Pinpoint the cell where the given text exists, returning its (x, y) midpoint coordinate. 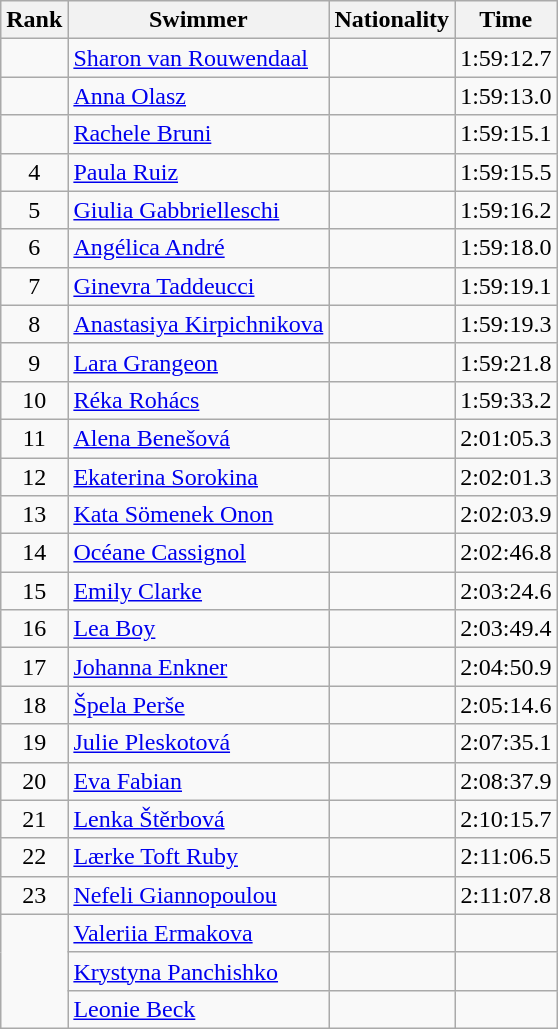
13 (34, 515)
16 (34, 629)
11 (34, 438)
15 (34, 591)
8 (34, 324)
Anastasiya Kirpichnikova (198, 324)
5 (34, 210)
Lærke Toft Ruby (198, 857)
2:11:07.8 (506, 895)
4 (34, 172)
2:05:14.6 (506, 705)
Kata Sömenek Onon (198, 515)
Leonie Beck (198, 1009)
1:59:19.1 (506, 286)
Rachele Bruni (198, 134)
Océane Cassignol (198, 553)
Time (506, 20)
1:59:21.8 (506, 362)
Ginevra Taddeucci (198, 286)
Giulia Gabbrielleschi (198, 210)
2:04:50.9 (506, 667)
6 (34, 248)
Alena Benešová (198, 438)
2:03:24.6 (506, 591)
Špela Perše (198, 705)
Réka Rohács (198, 400)
2:02:46.8 (506, 553)
Swimmer (198, 20)
Lea Boy (198, 629)
14 (34, 553)
Lara Grangeon (198, 362)
2:03:49.4 (506, 629)
Ekaterina Sorokina (198, 477)
Lenka Štěrbová (198, 819)
9 (34, 362)
2:01:05.3 (506, 438)
2:08:37.9 (506, 781)
Rank (34, 20)
Nefeli Giannopoulou (198, 895)
1:59:19.3 (506, 324)
17 (34, 667)
18 (34, 705)
1:59:18.0 (506, 248)
2:02:03.9 (506, 515)
Emily Clarke (198, 591)
Anna Olasz (198, 96)
12 (34, 477)
Sharon van Rouwendaal (198, 58)
2:07:35.1 (506, 743)
Johanna Enkner (198, 667)
22 (34, 857)
2:11:06.5 (506, 857)
21 (34, 819)
1:59:15.5 (506, 172)
Krystyna Panchishko (198, 971)
1:59:16.2 (506, 210)
7 (34, 286)
Eva Fabian (198, 781)
Angélica André (198, 248)
Valeriia Ermakova (198, 933)
1:59:15.1 (506, 134)
20 (34, 781)
1:59:12.7 (506, 58)
Julie Pleskotová (198, 743)
19 (34, 743)
10 (34, 400)
2:02:01.3 (506, 477)
Nationality (392, 20)
2:10:15.7 (506, 819)
Paula Ruiz (198, 172)
23 (34, 895)
1:59:13.0 (506, 96)
1:59:33.2 (506, 400)
